Provide the (x, y) coordinate of the cell's center where the given text is located.  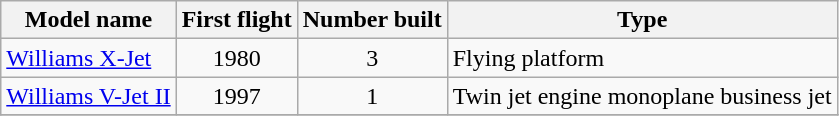
Williams V-Jet II (88, 96)
Flying platform (642, 58)
1 (372, 96)
Twin jet engine monoplane business jet (642, 96)
1980 (236, 58)
First flight (236, 20)
3 (372, 58)
Number built (372, 20)
Type (642, 20)
Model name (88, 20)
1997 (236, 96)
Williams X-Jet (88, 58)
